Scan for the cell matching the given text and deliver its [x, y] coordinate at center. 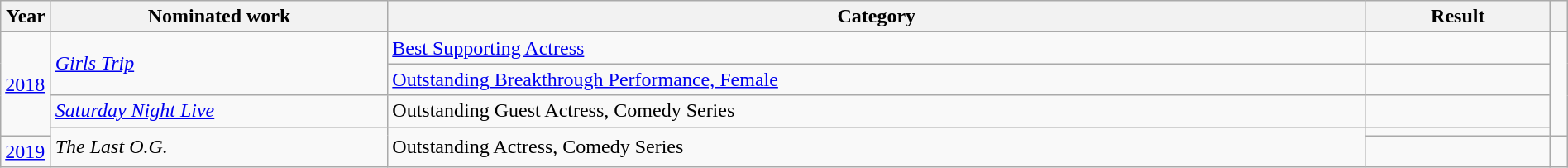
Result [1458, 17]
2018 [26, 84]
Outstanding Guest Actress, Comedy Series [877, 111]
Saturday Night Live [219, 111]
Best Supporting Actress [877, 48]
Year [26, 17]
The Last O.G. [219, 147]
Girls Trip [219, 64]
Outstanding Actress, Comedy Series [877, 147]
Outstanding Breakthrough Performance, Female [877, 79]
2019 [26, 151]
Category [877, 17]
Nominated work [219, 17]
